Provide the (X, Y) coordinate of the cell's center where the given text is located.  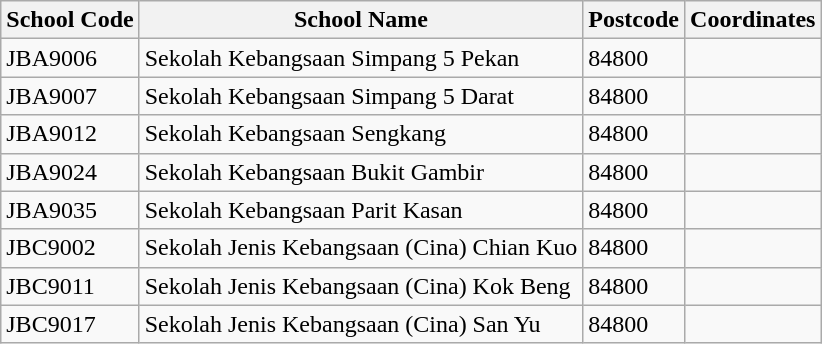
Sekolah Kebangsaan Bukit Gambir (361, 172)
Sekolah Kebangsaan Simpang 5 Darat (361, 96)
School Name (361, 20)
JBA9006 (70, 58)
Sekolah Kebangsaan Parit Kasan (361, 210)
JBA9007 (70, 96)
Sekolah Jenis Kebangsaan (Cina) San Yu (361, 324)
Sekolah Kebangsaan Sengkang (361, 134)
Coordinates (753, 20)
Sekolah Kebangsaan Simpang 5 Pekan (361, 58)
School Code (70, 20)
JBC9017 (70, 324)
JBA9012 (70, 134)
JBC9002 (70, 248)
Sekolah Jenis Kebangsaan (Cina) Chian Kuo (361, 248)
Postcode (634, 20)
JBA9024 (70, 172)
JBA9035 (70, 210)
JBC9011 (70, 286)
Sekolah Jenis Kebangsaan (Cina) Kok Beng (361, 286)
